Provide the (X, Y) coordinate of the cell's center where the given text is located.  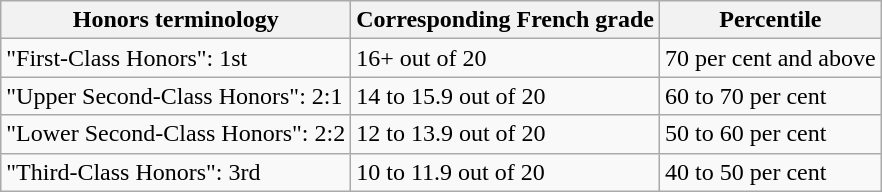
12 to 13.9 out of 20 (506, 134)
"First-Class Honors": 1st (176, 58)
50 to 60 per cent (771, 134)
Corresponding French grade (506, 20)
10 to 11.9 out of 20 (506, 172)
16+ out of 20 (506, 58)
"Upper Second-Class Honors": 2:1 (176, 96)
Honors terminology (176, 20)
70 per cent and above (771, 58)
60 to 70 per cent (771, 96)
40 to 50 per cent (771, 172)
"Lower Second-Class Honors": 2:2 (176, 134)
"Third-Class Honors": 3rd (176, 172)
Percentile (771, 20)
14 to 15.9 out of 20 (506, 96)
